Determine the (x, y) coordinate at the center of the cell enclosing the given text.  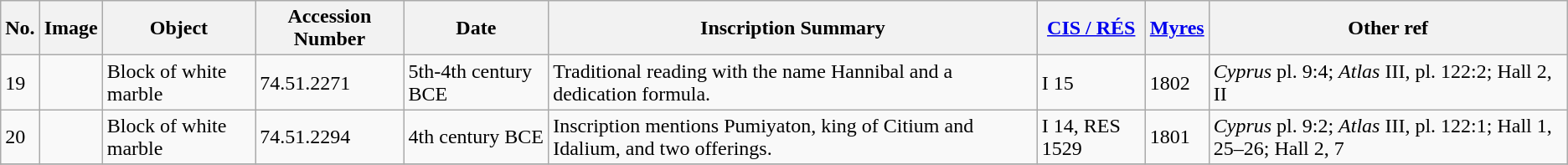
Accession Number (330, 28)
Image (70, 28)
Cyprus pl. 9:4; Atlas III, pl. 122:2; Hall 2, II (1388, 82)
74.51.2294 (330, 137)
Cyprus pl. 9:2; Atlas III, pl. 122:1; Hall 1, 25–26; Hall 2, 7 (1388, 137)
20 (20, 137)
I 14, RES 1529 (1091, 137)
1802 (1177, 82)
Object (179, 28)
I 15 (1091, 82)
5th-4th century BCE (476, 82)
Traditional reading with the name Hannibal and a dedication formula. (793, 82)
Inscription Summary (793, 28)
1801 (1177, 137)
CIS / RÉS (1091, 28)
Date (476, 28)
4th century BCE (476, 137)
Other ref (1388, 28)
Myres (1177, 28)
74.51.2271 (330, 82)
19 (20, 82)
Inscription mentions Pumiyaton, king of Citium and Idalium, and two offerings. (793, 137)
No. (20, 28)
